Determine the (X, Y) coordinate at the center of the cell enclosing the given text.  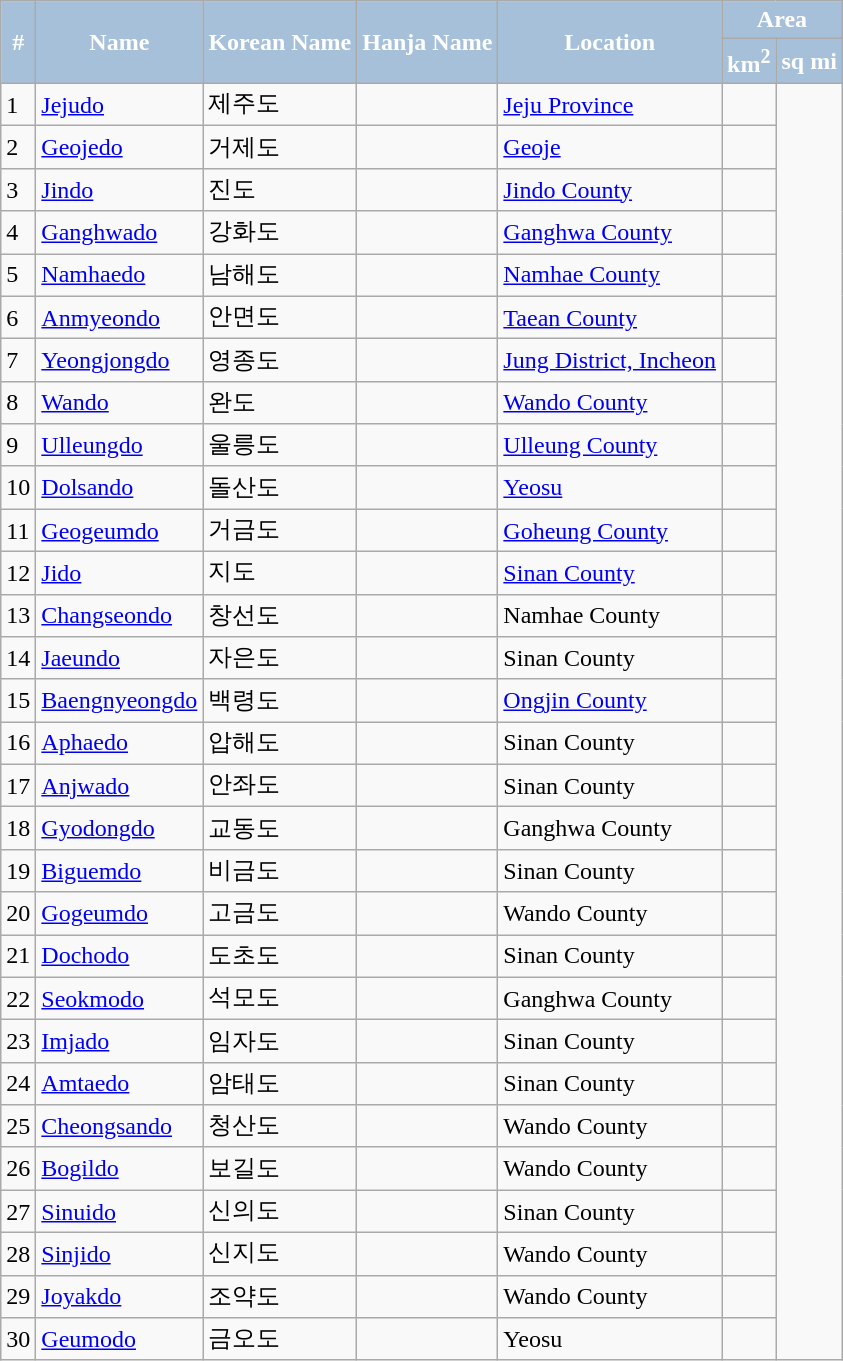
신의도 (280, 1212)
Amtaedo (120, 1084)
Dolsando (120, 488)
13 (18, 616)
19 (18, 870)
sq mi (809, 62)
비금도 (280, 870)
Namhaedo (120, 276)
16 (18, 744)
남해도 (280, 276)
Geoje (610, 148)
Jung District, Incheon (610, 360)
28 (18, 1254)
Geojedo (120, 148)
Yeongjongdo (120, 360)
안좌도 (280, 786)
Geumodo (120, 1340)
Geogeumdo (120, 530)
21 (18, 956)
Ganghwado (120, 232)
Sinuido (120, 1212)
Name (120, 42)
11 (18, 530)
Jindo (120, 190)
Wando (120, 402)
6 (18, 318)
20 (18, 914)
자은도 (280, 658)
Gyodongdo (120, 828)
Jido (120, 574)
8 (18, 402)
조약도 (280, 1296)
Aphaedo (120, 744)
12 (18, 574)
지도 (280, 574)
돌산도 (280, 488)
강화도 (280, 232)
22 (18, 998)
고금도 (280, 914)
영종도 (280, 360)
Area (782, 20)
Cheongsando (120, 1126)
암태도 (280, 1084)
17 (18, 786)
25 (18, 1126)
창선도 (280, 616)
Ulleungdo (120, 446)
Jeju Province (610, 104)
청산도 (280, 1126)
10 (18, 488)
3 (18, 190)
14 (18, 658)
안면도 (280, 318)
Goheung County (610, 530)
23 (18, 1042)
도초도 (280, 956)
Dochodo (120, 956)
울릉도 (280, 446)
4 (18, 232)
Jindo County (610, 190)
Jejudo (120, 104)
Ulleung County (610, 446)
Jaeundo (120, 658)
Seokmodo (120, 998)
18 (18, 828)
1 (18, 104)
Biguemdo (120, 870)
30 (18, 1340)
압해도 (280, 744)
거제도 (280, 148)
Anjwado (120, 786)
Sinjido (120, 1254)
26 (18, 1168)
교동도 (280, 828)
제주도 (280, 104)
2 (18, 148)
15 (18, 700)
Ongjin County (610, 700)
# (18, 42)
임자도 (280, 1042)
완도 (280, 402)
신지도 (280, 1254)
9 (18, 446)
Joyakdo (120, 1296)
석모도 (280, 998)
Imjado (120, 1042)
금오도 (280, 1340)
29 (18, 1296)
Baengnyeongdo (120, 700)
Bogildo (120, 1168)
Changseondo (120, 616)
백령도 (280, 700)
보길도 (280, 1168)
Location (610, 42)
27 (18, 1212)
7 (18, 360)
Anmyeondo (120, 318)
5 (18, 276)
Gogeumdo (120, 914)
Korean Name (280, 42)
거금도 (280, 530)
Taean County (610, 318)
진도 (280, 190)
24 (18, 1084)
Hanja Name (428, 42)
km2 (749, 62)
